Provide the (x, y) coordinate of the cell's center where the given text is located.  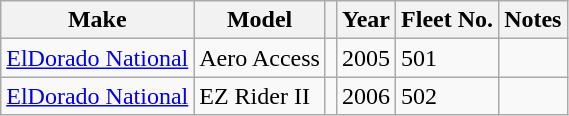
Make (98, 20)
2005 (366, 58)
Year (366, 20)
2006 (366, 96)
Model (260, 20)
Aero Access (260, 58)
501 (448, 58)
Notes (533, 20)
502 (448, 96)
Fleet No. (448, 20)
EZ Rider II (260, 96)
